Output the [X, Y] coordinate of the center of the cell containing the given text.  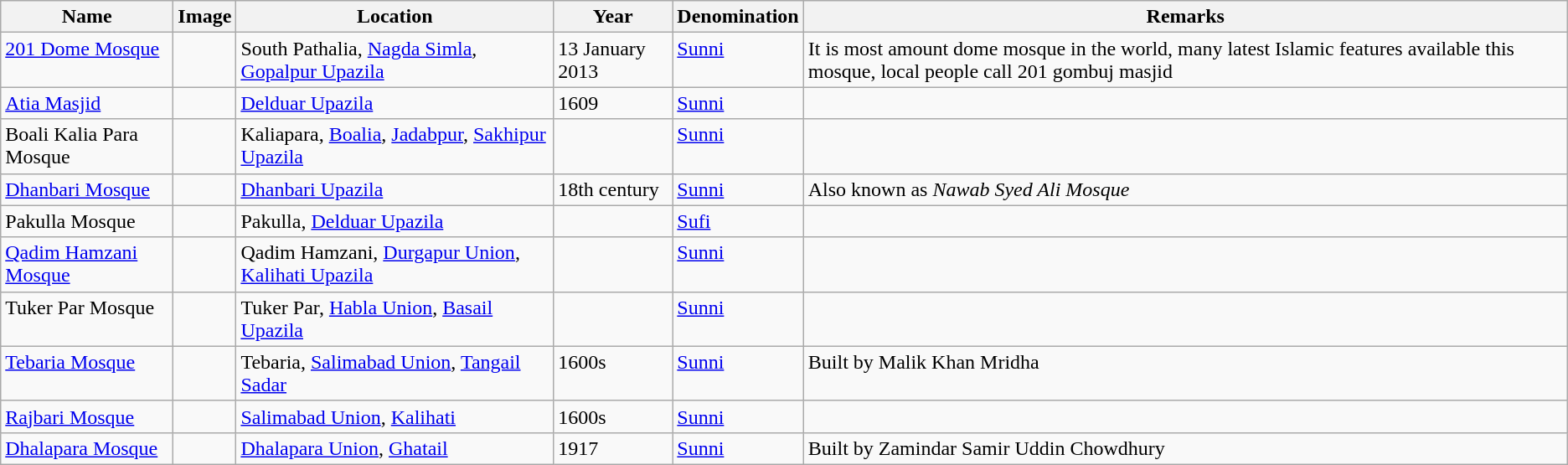
Also known as Nawab Syed Ali Mosque [1185, 189]
201 Dome Mosque [87, 60]
Kaliapara, Boalia, Jadabpur, Sakhipur Upazila [395, 146]
Salimabad Union, Kalihati [395, 416]
Dhanbari Mosque [87, 189]
South Pathalia, Nagda Simla, Gopalpur Upazila [395, 60]
Dhalapara Mosque [87, 448]
Location [395, 17]
Rajbari Mosque [87, 416]
Tuker Par Mosque [87, 318]
Remarks [1185, 17]
Name [87, 17]
Pakulla Mosque [87, 221]
Tebaria Mosque [87, 374]
Dhalapara Union, Ghatail [395, 448]
Year [613, 17]
Pakulla, Delduar Upazila [395, 221]
13 January 2013 [613, 60]
1609 [613, 103]
Sufi [738, 221]
Tebaria, Salimabad Union, Tangail Sadar [395, 374]
Atia Masjid [87, 103]
It is most amount dome mosque in the world, many latest Islamic features available this mosque, local people call 201 gombuj masjid [1185, 60]
Delduar Upazila [395, 103]
Tuker Par, Habla Union, Basail Upazila [395, 318]
Qadim Hamzani Mosque [87, 265]
Dhanbari Upazila [395, 189]
Built by Malik Khan Mridha [1185, 374]
Image [204, 17]
Qadim Hamzani, Durgapur Union, Kalihati Upazila [395, 265]
Denomination [738, 17]
1917 [613, 448]
18th century [613, 189]
Boali Kalia Para Mosque [87, 146]
Built by Zamindar Samir Uddin Chowdhury [1185, 448]
